Return [X, Y] of the center of cell containing provided text 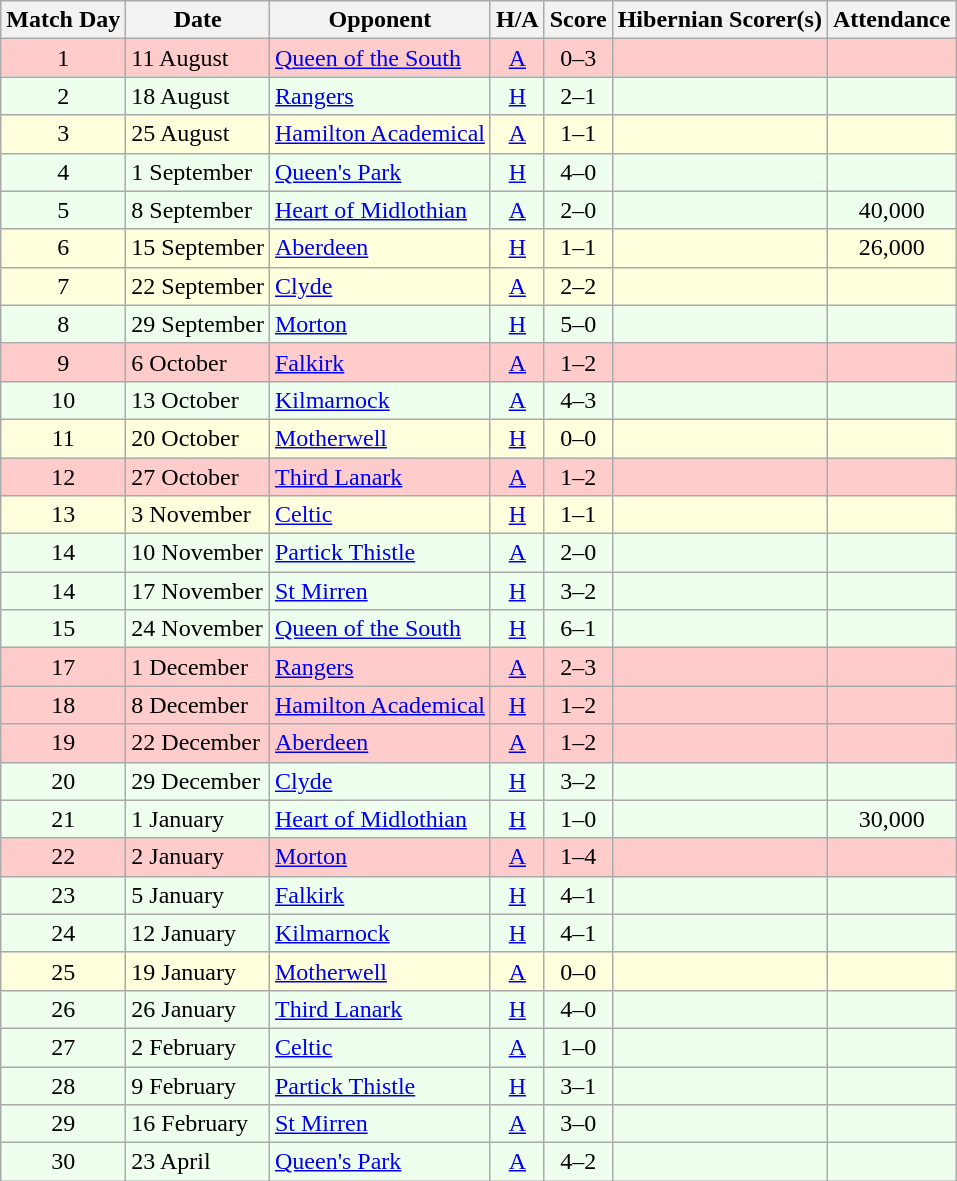
40,000 [891, 210]
6 October [198, 362]
18 [64, 705]
Opponent [380, 20]
2–1 [578, 96]
23 April [198, 1162]
24 [64, 933]
13 October [198, 400]
6–1 [578, 629]
29 [64, 1124]
5–0 [578, 324]
22 September [198, 286]
7 [64, 286]
2–2 [578, 286]
Score [578, 20]
20 [64, 781]
2–3 [578, 667]
10 November [198, 553]
3–0 [578, 1124]
25 [64, 971]
12 [64, 477]
24 November [198, 629]
0–3 [578, 58]
9 [64, 362]
28 [64, 1085]
10 [64, 400]
8 December [198, 705]
Attendance [891, 20]
29 December [198, 781]
1 [64, 58]
30 [64, 1162]
25 August [198, 134]
5 January [198, 895]
19 January [198, 971]
15 September [198, 248]
Date [198, 20]
2 January [198, 857]
22 [64, 857]
17 November [198, 591]
2 February [198, 1047]
26,000 [891, 248]
9 February [198, 1085]
5 [64, 210]
4–2 [578, 1162]
3 November [198, 515]
3 [64, 134]
16 February [198, 1124]
11 August [198, 58]
21 [64, 819]
13 [64, 515]
1–4 [578, 857]
18 August [198, 96]
6 [64, 248]
4–3 [578, 400]
3–1 [578, 1085]
19 [64, 743]
23 [64, 895]
1 January [198, 819]
27 October [198, 477]
29 September [198, 324]
4 [64, 172]
8 September [198, 210]
1 December [198, 667]
15 [64, 629]
22 December [198, 743]
12 January [198, 933]
Match Day [64, 20]
26 January [198, 1009]
26 [64, 1009]
17 [64, 667]
2 [64, 96]
8 [64, 324]
30,000 [891, 819]
Hibernian Scorer(s) [720, 20]
20 October [198, 438]
1 September [198, 172]
27 [64, 1047]
H/A [517, 20]
11 [64, 438]
